Determine the [x, y] coordinate at the center of the cell enclosing the given text.  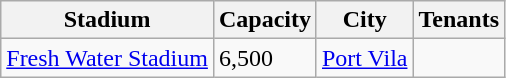
Tenants [459, 20]
6,500 [264, 58]
Port Vila [364, 58]
City [364, 20]
Fresh Water Stadium [108, 58]
Stadium [108, 20]
Capacity [264, 20]
